Identify which cell holds the provided text, then report its (x, y) central coordinate. 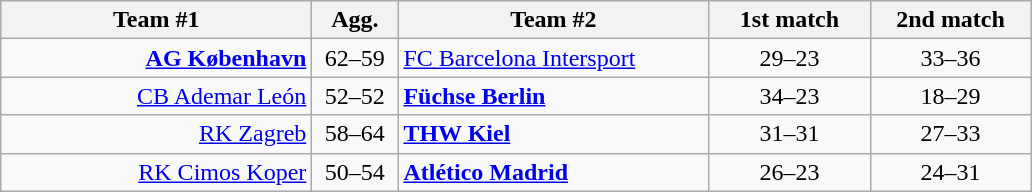
1st match (790, 20)
50–54 (355, 172)
Atlético Madrid (554, 172)
Team #1 (156, 20)
52–52 (355, 96)
26–23 (790, 172)
FC Barcelona Intersport (554, 58)
Team #2 (554, 20)
34–23 (790, 96)
Füchse Berlin (554, 96)
58–64 (355, 134)
2nd match (950, 20)
29–23 (790, 58)
62–59 (355, 58)
31–31 (790, 134)
33–36 (950, 58)
18–29 (950, 96)
RK Zagreb (156, 134)
27–33 (950, 134)
THW Kiel (554, 134)
Agg. (355, 20)
CB Ademar León (156, 96)
24–31 (950, 172)
AG København (156, 58)
RK Cimos Koper (156, 172)
